For the text-containing cell, return its midpoint in (x, y) coordinate format. 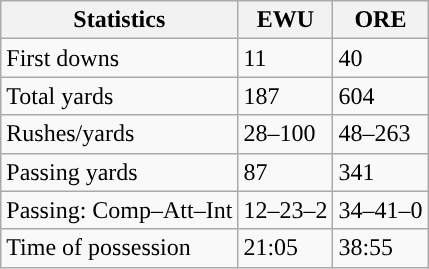
48–263 (380, 134)
12–23–2 (286, 210)
Statistics (120, 20)
Time of possession (120, 248)
11 (286, 58)
341 (380, 172)
38:55 (380, 248)
40 (380, 58)
Rushes/yards (120, 134)
Total yards (120, 96)
87 (286, 172)
Passing: Comp–Att–Int (120, 210)
21:05 (286, 248)
28–100 (286, 134)
ORE (380, 20)
Passing yards (120, 172)
604 (380, 96)
34–41–0 (380, 210)
First downs (120, 58)
EWU (286, 20)
187 (286, 96)
